Extract the [X, Y] coordinate from the center of the cell holding the provided text.  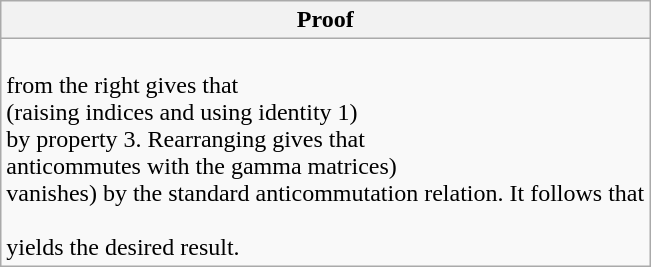
Proof [326, 20]
